Return (x, y) of the center of cell containing provided text 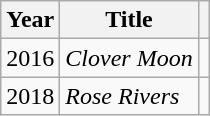
2018 (30, 96)
Year (30, 20)
Clover Moon (129, 58)
Title (129, 20)
Rose Rivers (129, 96)
2016 (30, 58)
